Pinpoint the cell where the given text exists, returning its [x, y] midpoint coordinate. 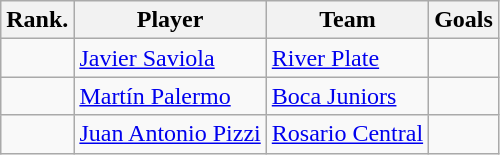
Player [170, 20]
Boca Juniors [347, 96]
Rank. [38, 20]
Team [347, 20]
Martín Palermo [170, 96]
Juan Antonio Pizzi [170, 134]
Rosario Central [347, 134]
River Plate [347, 58]
Goals [464, 20]
Javier Saviola [170, 58]
